Scan for the cell matching the given text and deliver its (x, y) coordinate at center. 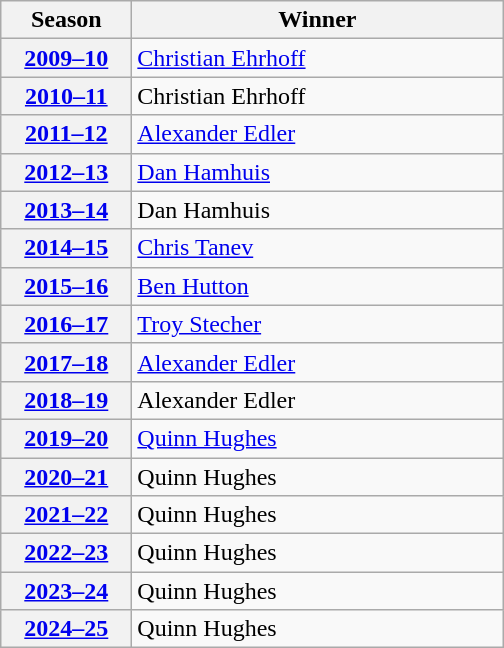
Chris Tanev (318, 248)
2011–12 (66, 134)
2022–23 (66, 553)
2023–24 (66, 591)
2018–19 (66, 400)
2013–14 (66, 210)
2015–16 (66, 286)
Troy Stecher (318, 324)
2019–20 (66, 438)
Ben Hutton (318, 286)
2024–25 (66, 629)
Season (66, 20)
2021–22 (66, 515)
2010–11 (66, 96)
2012–13 (66, 172)
2014–15 (66, 248)
2017–18 (66, 362)
2020–21 (66, 477)
2009–10 (66, 58)
2016–17 (66, 324)
Winner (318, 20)
